Return (X, Y) of the center of cell containing provided text 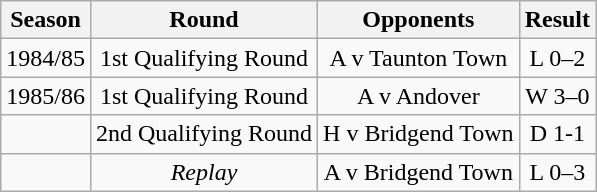
Opponents (419, 20)
Round (204, 20)
Season (46, 20)
A v Andover (419, 96)
1984/85 (46, 58)
D 1-1 (557, 134)
1985/86 (46, 96)
2nd Qualifying Round (204, 134)
H v Bridgend Town (419, 134)
L 0–2 (557, 58)
W 3–0 (557, 96)
A v Taunton Town (419, 58)
L 0–3 (557, 172)
A v Bridgend Town (419, 172)
Replay (204, 172)
Result (557, 20)
